Scan for the cell matching the given text and deliver its [X, Y] coordinate at center. 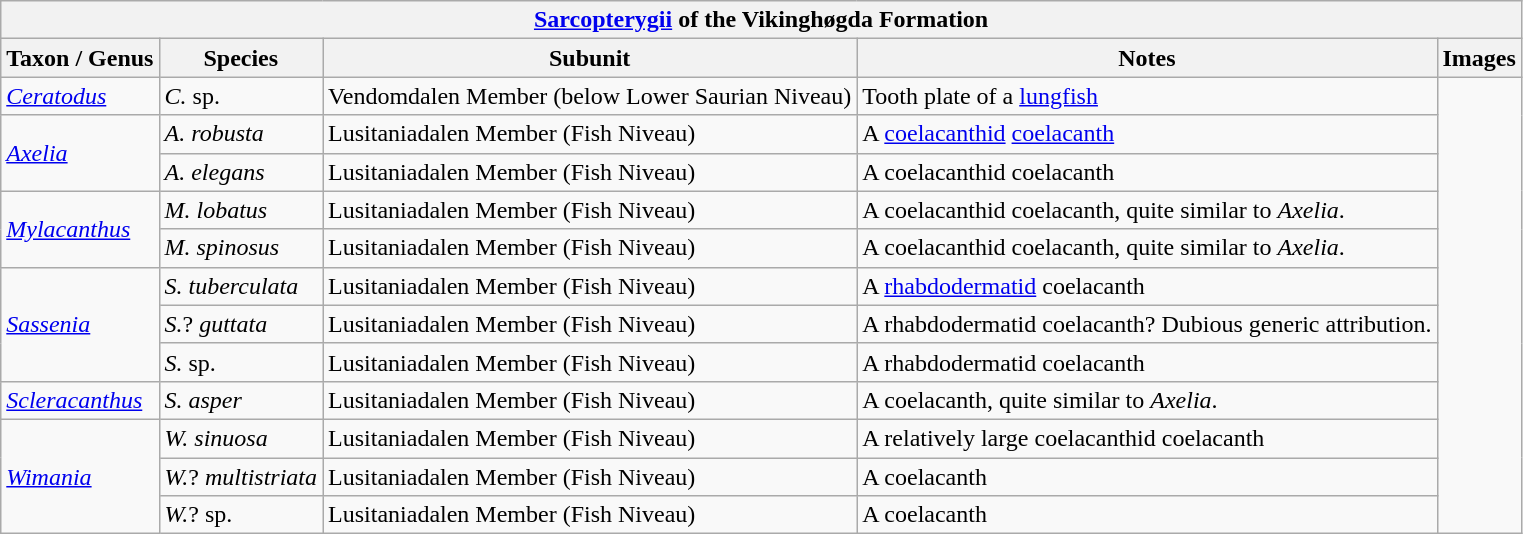
W.? sp. [241, 515]
A. elegans [241, 172]
W. sinuosa [241, 438]
C. sp. [241, 96]
Mylacanthus [80, 229]
Vendomdalen Member (below Lower Saurian Niveau) [590, 96]
Ceratodus [80, 96]
Wimania [80, 476]
A rhabdodermatid coelacanth? Dubious generic attribution. [1147, 324]
S. asper [241, 400]
A. robusta [241, 134]
M. spinosus [241, 248]
Images [1479, 58]
Tooth plate of a lungfish [1147, 96]
Notes [1147, 58]
W.? multistriata [241, 477]
A relatively large coelacanthid coelacanth [1147, 438]
Axelia [80, 153]
Scleracanthus [80, 400]
M. lobatus [241, 210]
Sarcopterygii of the Vikinghøgda Formation [762, 20]
S. tuberculata [241, 286]
S.? guttata [241, 324]
A coelacanth, quite similar to Axelia. [1147, 400]
S. sp. [241, 362]
Taxon / Genus [80, 58]
Sassenia [80, 324]
Species [241, 58]
Subunit [590, 58]
